For the text-containing cell, return its midpoint in [x, y] coordinate format. 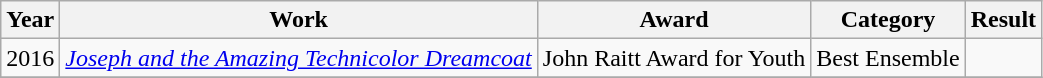
Result [1003, 20]
John Raitt Award for Youth [674, 58]
Joseph and the Amazing Technicolor Dreamcoat [298, 58]
2016 [30, 58]
Best Ensemble [888, 58]
Category [888, 20]
Work [298, 20]
Year [30, 20]
Award [674, 20]
